Find where the given text appears and provide that cell's center as (X, Y) coordinate. 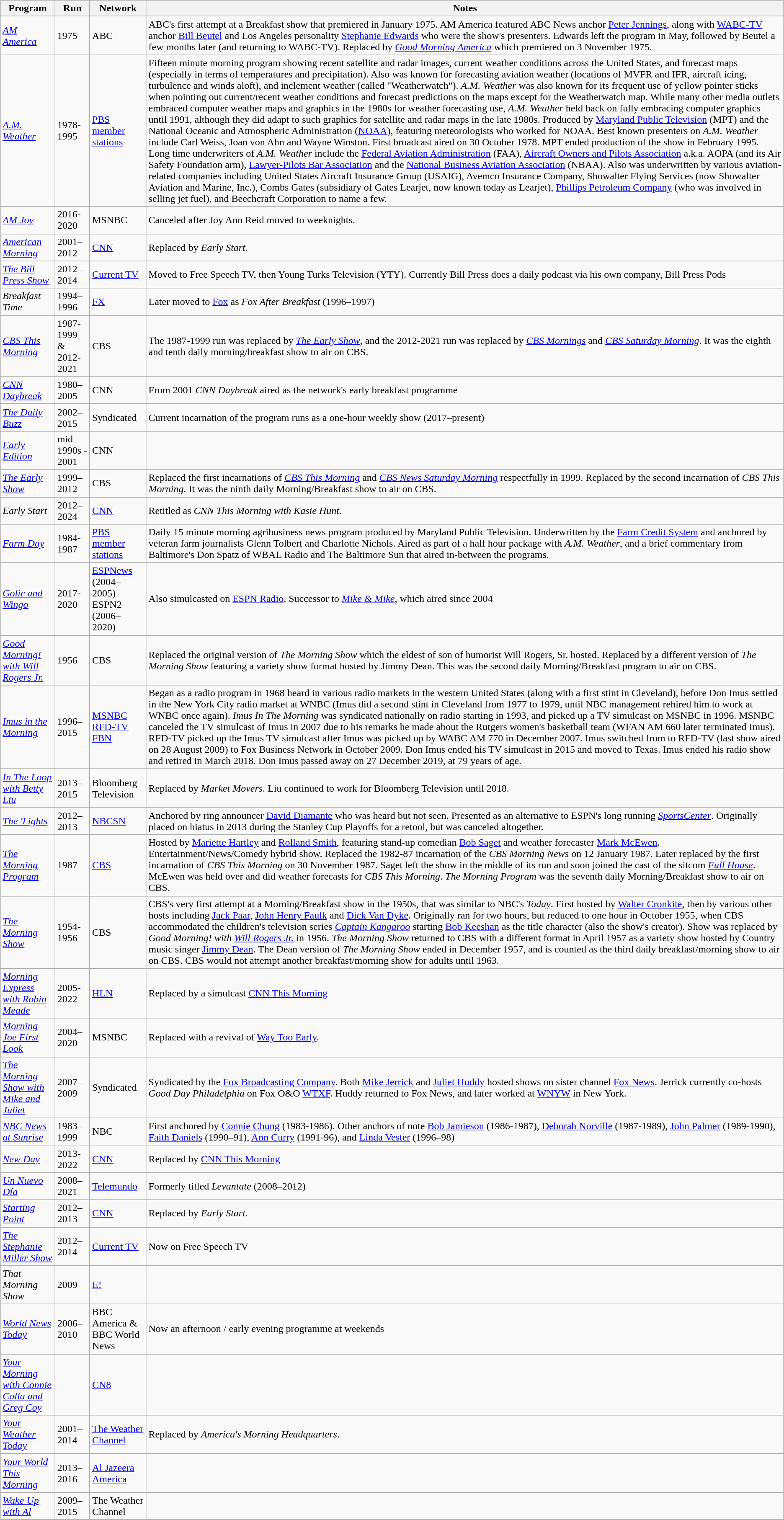
MSNBCRFD-TVFBN (118, 727)
FX (118, 302)
Wake Up with Al (28, 1506)
1954-1956 (72, 932)
AM America (28, 36)
Replaced with a revival of Way Too Early. (465, 1037)
Golic and Wingo (28, 599)
Network (118, 8)
Notes (465, 8)
Starting Point (28, 1213)
Morning Joe First Look (28, 1037)
1999–2012 (72, 483)
CNN Daybreak (28, 390)
Replaced by America's Morning Headquarters. (465, 1435)
2002–2015 (72, 417)
The Morning Show with Mike and Juliet (28, 1087)
1978-1995 (72, 131)
Later moved to Fox as Fox After Breakfast (1996–1997) (465, 302)
Moved to Free Speech TV, then Young Turks Television (YTY). Currently Bill Press does a daily podcast via his own company, Bill Press Pods (465, 275)
Early Edition (28, 450)
Canceled after Joy Ann Reid moved to weeknights. (465, 220)
Good Morning! with Will Rogers Jr. (28, 660)
Farm Day (28, 544)
Also simulcasted on ESPN Radio. Successor to Mike & Mike, which aired since 2004 (465, 599)
Un Nuevo Día (28, 1186)
1987-1999 & 2012-2021 (72, 346)
Formerly titled Levantate (2008–2012) (465, 1186)
NBC (118, 1132)
Bloomberg Television (118, 788)
Early Start (28, 510)
Retitled as CNN This Morning with Kasie Hunt. (465, 510)
2006–2010 (72, 1329)
BBC America & BBC World News (118, 1329)
E! (118, 1285)
CN8 (118, 1385)
1987 (72, 865)
HLN (118, 994)
ESPNews (2004–2005)ESPN2 (2006–2020) (118, 599)
Your World This Morning (28, 1473)
1994–1996 (72, 302)
Al Jazeera America (118, 1473)
1984-1987 (72, 544)
In The Loop with Betty Liu (28, 788)
American Morning (28, 247)
1975 (72, 36)
2007–2009 (72, 1087)
Telemundo (118, 1186)
2013-2022 (72, 1159)
NBC News at Sunrise (28, 1132)
Current incarnation of the program runs as a one-hour weekly show (2017–present) (465, 417)
Run (72, 8)
1980–2005 (72, 390)
Morning Express with Robin Meade (28, 994)
2005-2022 (72, 994)
The Morning Program (28, 865)
ABC (118, 36)
Your Morning with Connie Colla and Greg Coy (28, 1385)
2001–2014 (72, 1435)
Program (28, 8)
2016-2020 (72, 220)
2009–2015 (72, 1506)
1956 (72, 660)
2013–2015 (72, 788)
2012–2024 (72, 510)
1983–1999 (72, 1132)
Now on Free Speech TV (465, 1246)
Your Weather Today (28, 1435)
The Bill Press Show (28, 275)
mid 1990s - 2001 (72, 450)
The Stephanie Miller Show (28, 1246)
2001–2012 (72, 247)
2009 (72, 1285)
2017-2020 (72, 599)
The 'Lights (28, 821)
NBCSN (118, 821)
The Early Show (28, 483)
World News Today (28, 1329)
Replaced by CNN This Morning (465, 1159)
AM Joy (28, 220)
2008–2021 (72, 1186)
Now an afternoon / early evening programme at weekends (465, 1329)
Imus in the Morning (28, 727)
Replaced by a simulcast CNN This Morning (465, 994)
CBS This Morning (28, 346)
From 2001 CNN Daybreak aired as the network's early breakfast programme (465, 390)
2004–2020 (72, 1037)
A.M. Weather (28, 131)
New Day (28, 1159)
Breakfast Time (28, 302)
1996–2015 (72, 727)
Replaced by Market Movers. Liu continued to work for Bloomberg Television until 2018. (465, 788)
2013–2016 (72, 1473)
The Morning Show (28, 932)
The Daily Buzz (28, 417)
That Morning Show (28, 1285)
